Locate the cell with the specified text and output its [x, y] center coordinate. 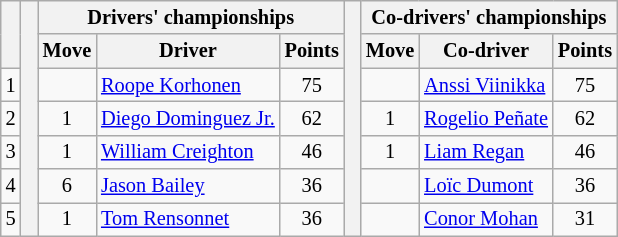
William Creighton [188, 152]
3 [11, 152]
Drivers' championships [191, 17]
Tom Rensonnet [188, 219]
2 [11, 118]
Conor Mohan [486, 219]
Diego Dominguez Jr. [188, 118]
4 [11, 186]
Co-driver [486, 51]
31 [585, 219]
Driver [188, 51]
Loïc Dumont [486, 186]
Rogelio Peñate [486, 118]
Co-drivers' championships [489, 17]
Jason Bailey [188, 186]
6 [67, 186]
Roope Korhonen [188, 85]
Liam Regan [486, 152]
Anssi Viinikka [486, 85]
5 [11, 219]
